Pinpoint the cell where the given text exists, returning its [x, y] midpoint coordinate. 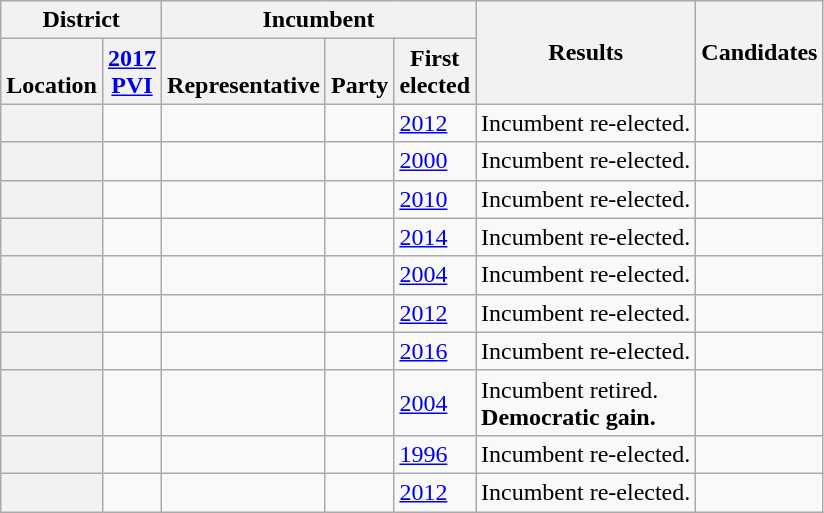
2000 [435, 161]
2010 [435, 199]
Incumbent [319, 20]
Candidates [760, 52]
Party [359, 72]
1996 [435, 454]
2017PVI [132, 72]
Firstelected [435, 72]
District [82, 20]
Incumbent retired.Democratic gain. [586, 402]
2014 [435, 237]
Representative [244, 72]
2016 [435, 351]
Location [52, 72]
Results [586, 52]
